Identify which cell holds the provided text, then report its [x, y] central coordinate. 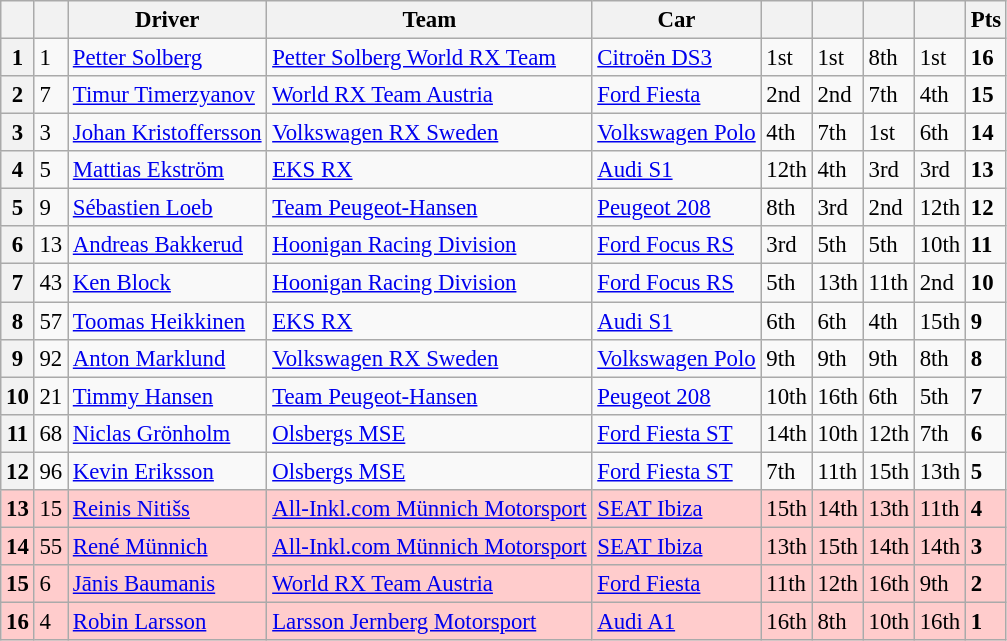
Pts [986, 20]
Robin Larsson [168, 621]
Petter Solberg [168, 58]
92 [50, 358]
Driver [168, 20]
43 [50, 283]
Kevin Eriksson [168, 471]
68 [50, 433]
Andreas Bakkerud [168, 245]
Larsson Jernberg Motorsport [430, 621]
Citroën DS3 [676, 58]
Anton Marklund [168, 358]
Jānis Baumanis [168, 584]
21 [50, 396]
Ken Block [168, 283]
Timur Timerzyanov [168, 95]
Niclas Grönholm [168, 433]
Johan Kristoffersson [168, 133]
57 [50, 321]
René Münnich [168, 546]
96 [50, 471]
Sébastien Loeb [168, 208]
Car [676, 20]
55 [50, 546]
Reinis Nitišs [168, 509]
Toomas Heikkinen [168, 321]
Petter Solberg World RX Team [430, 58]
Mattias Ekström [168, 170]
Timmy Hansen [168, 396]
Team [430, 20]
Audi A1 [676, 621]
